Extract the (x, y) coordinate from the center of the cell holding the provided text.  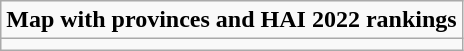
Map with provinces and HAI 2022 rankings (232, 20)
